Output the (x, y) coordinate of the center of the cell containing the given text.  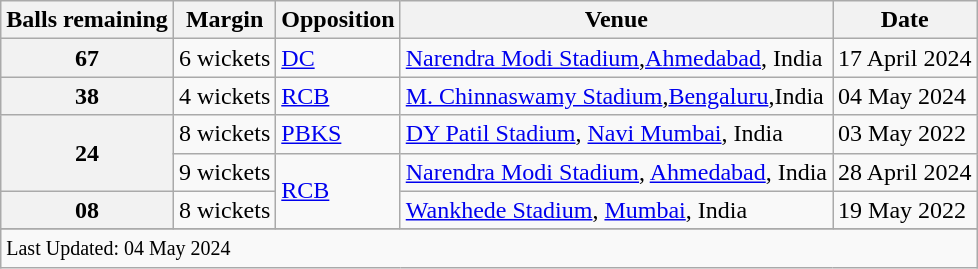
PBKS (338, 134)
Narendra Modi Stadium, Ahmedabad, India (616, 172)
Margin (224, 20)
4 wickets (224, 96)
28 April 2024 (905, 172)
04 May 2024 (905, 96)
DY Patil Stadium, Navi Mumbai, India (616, 134)
24 (88, 153)
M. Chinnaswamy Stadium,Bengaluru,India (616, 96)
Narendra Modi Stadium,Ahmedabad, India (616, 58)
DC (338, 58)
03 May 2022 (905, 134)
Last Updated: 04 May 2024 (489, 248)
38 (88, 96)
Opposition (338, 20)
17 April 2024 (905, 58)
67 (88, 58)
Venue (616, 20)
Wankhede Stadium, Mumbai, India (616, 210)
Balls remaining (88, 20)
08 (88, 210)
9 wickets (224, 172)
19 May 2022 (905, 210)
Date (905, 20)
6 wickets (224, 58)
